From the cell containing the given text, extract its center point as [X, Y] coordinate. 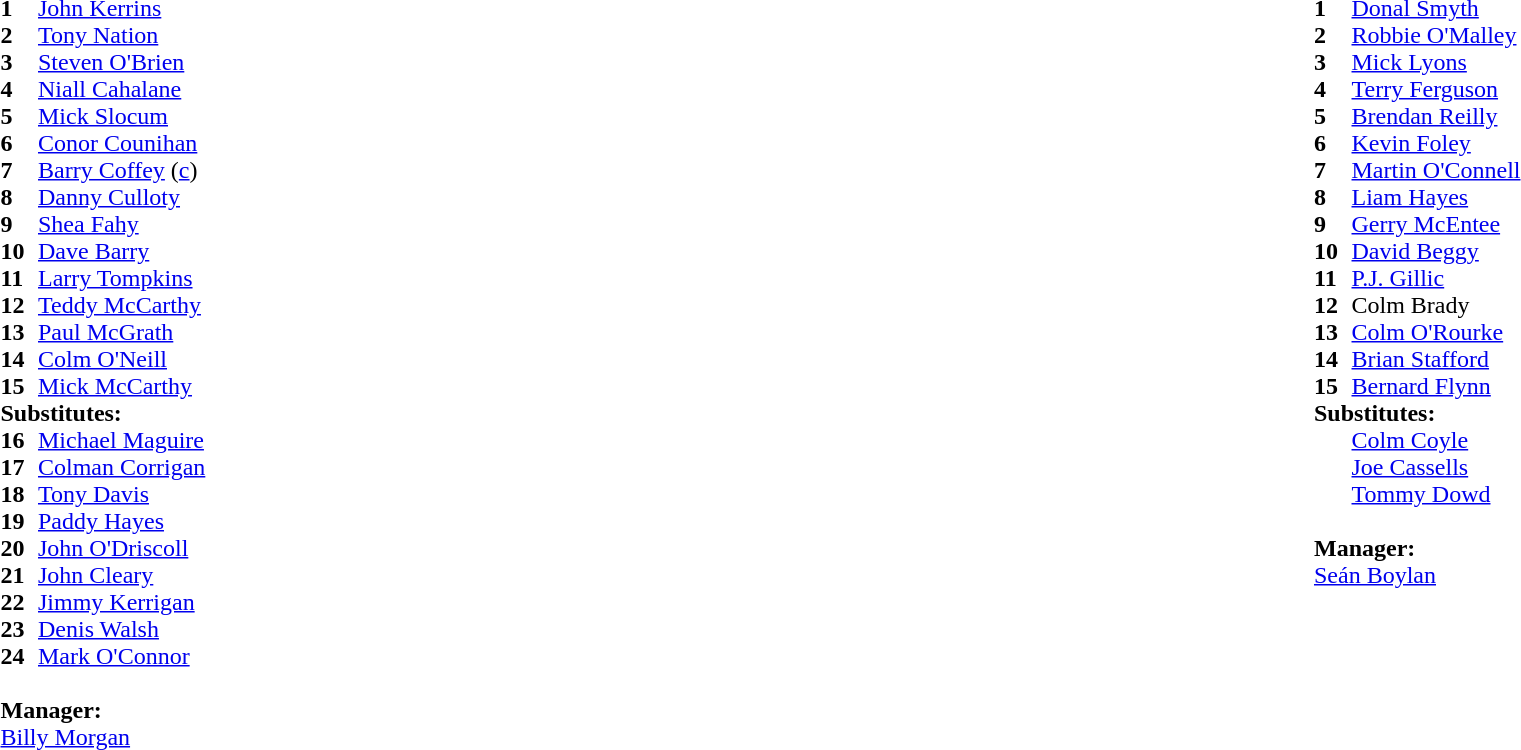
Mick McCarthy [122, 386]
Teddy McCarthy [122, 306]
P.J. Gillic [1436, 278]
Mick Lyons [1436, 62]
Danny Culloty [122, 198]
Colm O'Neill [122, 360]
18 [19, 494]
17 [19, 468]
David Beggy [1436, 252]
Mick Slocum [122, 116]
Kevin Foley [1436, 144]
Jimmy Kerrigan [122, 602]
John Cleary [122, 576]
Niall Cahalane [122, 90]
Tommy Dowd [1436, 494]
Paul McGrath [122, 332]
Mark O'Connor [122, 656]
16 [19, 440]
22 [19, 602]
Martin O'Connell [1436, 170]
Brian Stafford [1436, 360]
Brendan Reilly [1436, 116]
Shea Fahy [122, 224]
Gerry McEntee [1436, 224]
Conor Counihan [122, 144]
Colman Corrigan [122, 468]
Paddy Hayes [122, 522]
23 [19, 630]
Larry Tompkins [122, 278]
Colm Coyle [1436, 440]
21 [19, 576]
Terry Ferguson [1436, 90]
Robbie O'Malley [1436, 36]
Liam Hayes [1436, 198]
Colm O'Rourke [1436, 332]
Bernard Flynn [1436, 386]
Michael Maguire [122, 440]
Barry Coffey (c) [122, 170]
John O'Driscoll [122, 548]
19 [19, 522]
Tony Davis [122, 494]
20 [19, 548]
Denis Walsh [122, 630]
Steven O'Brien [122, 62]
24 [19, 656]
Tony Nation [122, 36]
Joe Cassells [1436, 468]
Dave Barry [122, 252]
Colm Brady [1436, 306]
Seán Boylan [1417, 576]
